Pinpoint the cell where the given text exists, returning its [X, Y] midpoint coordinate. 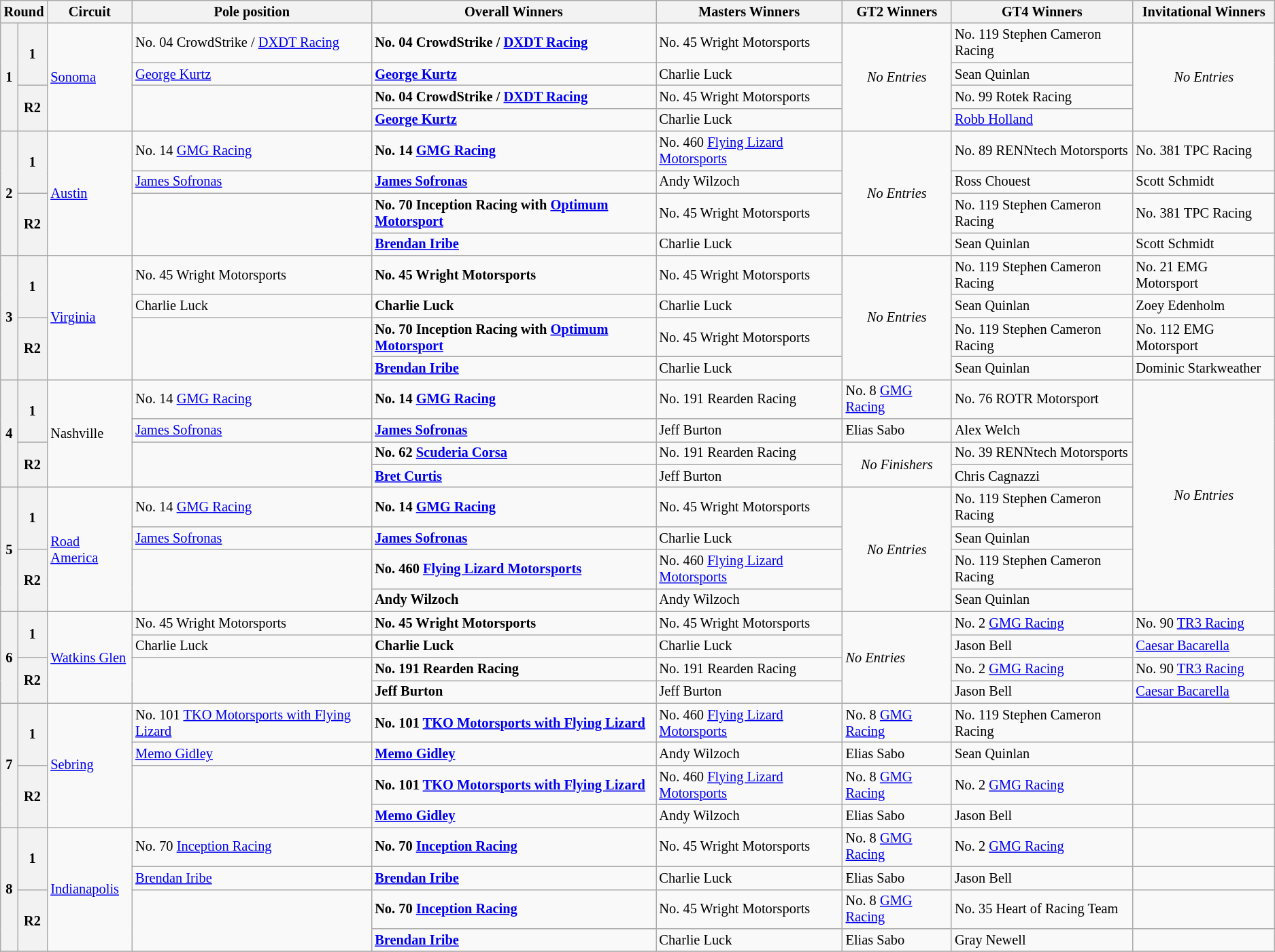
Overall Winners [513, 12]
GT4 Winners [1042, 12]
7 [10, 766]
Round [24, 12]
Invitational Winners [1204, 12]
4 [10, 434]
Indianapolis [90, 889]
No. 112 EMG Motorsport [1204, 337]
6 [10, 657]
Dominic Starkweather [1204, 368]
No. 99 Rotek Racing [1042, 97]
No. 39 RENNtech Motorsports [1042, 453]
Pole position [252, 12]
2 [10, 193]
Robb Holland [1042, 120]
No. 62 Scuderia Corsa [513, 453]
Watkins Glen [90, 657]
8 [10, 889]
No Finishers [897, 464]
Alex Welch [1042, 430]
No. 35 Heart of Racing Team [1042, 909]
Zoey Edenholm [1204, 306]
No. 76 ROTR Motorsport [1042, 399]
Nashville [90, 434]
Gray Newell [1042, 940]
Sonoma [90, 78]
Virginia [90, 317]
Sebring [90, 766]
No. 89 RENNtech Motorsports [1042, 151]
Road America [90, 549]
Circuit [90, 12]
Bret Curtis [513, 476]
Austin [90, 193]
Masters Winners [749, 12]
No. 21 EMG Motorsport [1204, 275]
3 [10, 317]
GT2 Winners [897, 12]
5 [10, 549]
Chris Cagnazzi [1042, 476]
Ross Chouest [1042, 182]
